Return [x, y] of the center of cell containing provided text 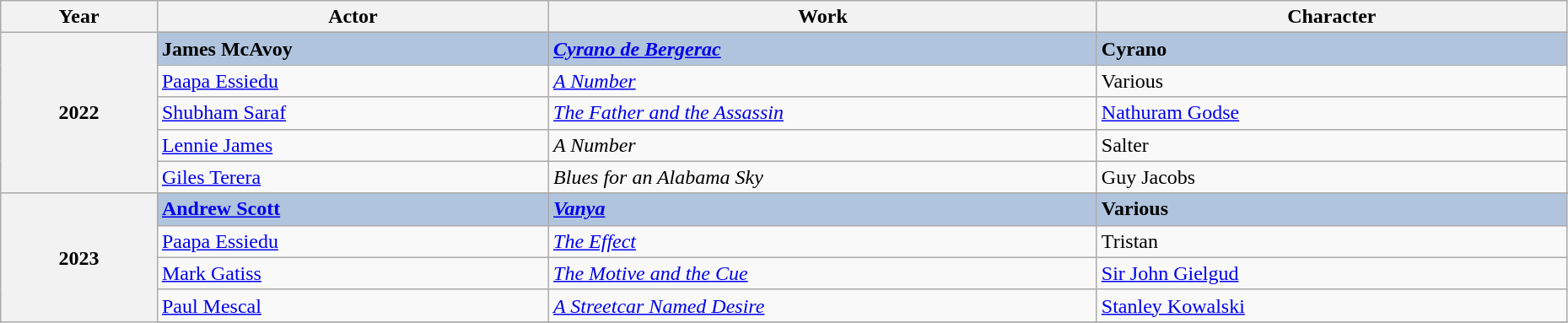
Mark Gatiss [353, 273]
Salter [1331, 145]
2023 [79, 257]
2022 [79, 113]
Tristan [1331, 241]
Andrew Scott [353, 209]
A Streetcar Named Desire [823, 305]
Year [79, 17]
The Motive and the Cue [823, 273]
Stanley Kowalski [1331, 305]
Character [1331, 17]
Cyrano de Bergerac [823, 49]
Actor [353, 17]
Giles Terera [353, 177]
Cyrano [1331, 49]
Paul Mescal [353, 305]
Sir John Gielgud [1331, 273]
The Effect [823, 241]
Guy Jacobs [1331, 177]
Blues for an Alabama Sky [823, 177]
Work [823, 17]
James McAvoy [353, 49]
Nathuram Godse [1331, 113]
Shubham Saraf [353, 113]
Lennie James [353, 145]
Vanya [823, 209]
The Father and the Assassin [823, 113]
